Identify which cell holds the provided text, then report its [x, y] central coordinate. 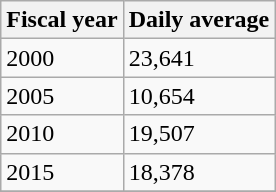
18,378 [199, 172]
2010 [62, 134]
19,507 [199, 134]
Daily average [199, 20]
23,641 [199, 58]
2005 [62, 96]
10,654 [199, 96]
Fiscal year [62, 20]
2015 [62, 172]
2000 [62, 58]
